Determine the [X, Y] coordinate at the center of the cell enclosing the given text.  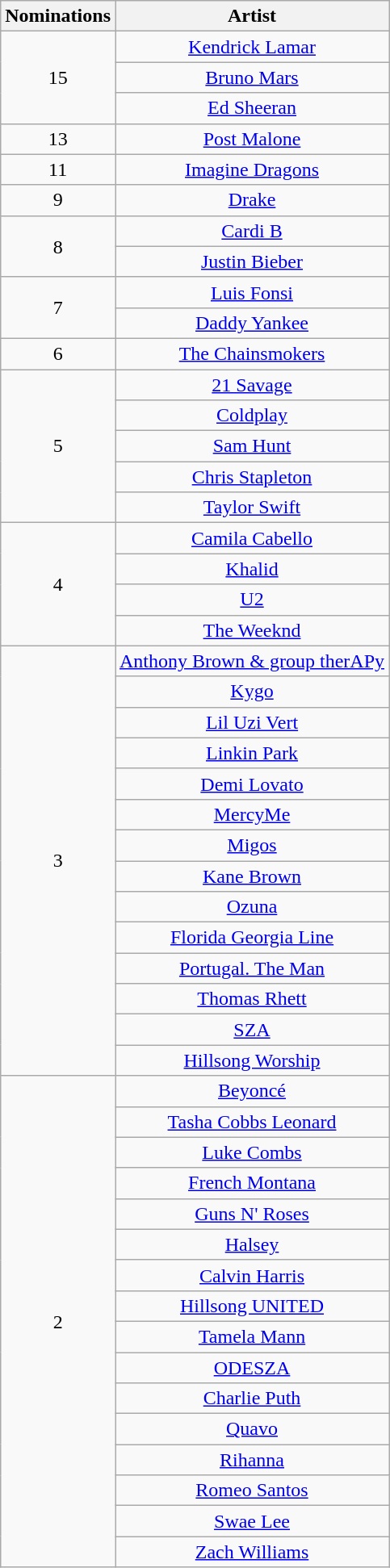
Sam Hunt [252, 446]
Charlie Puth [252, 1399]
Migos [252, 845]
Portugal. The Man [252, 968]
Kane Brown [252, 876]
Taylor Swift [252, 508]
2 [58, 1322]
Beyoncé [252, 1091]
Imagine Dragons [252, 169]
Khalid [252, 569]
Coldplay [252, 416]
Cardi B [252, 231]
Demi Lovato [252, 784]
Zach Williams [252, 1552]
Romeo Santos [252, 1491]
4 [58, 584]
The Weeknd [252, 630]
Kygo [252, 692]
7 [58, 307]
Kendrick Lamar [252, 47]
Nominations [58, 16]
Halsey [252, 1244]
MercyMe [252, 814]
13 [58, 139]
Hillsong UNITED [252, 1306]
U2 [252, 600]
Artist [252, 16]
Rihanna [252, 1460]
French Montana [252, 1183]
15 [58, 77]
Luis Fonsi [252, 292]
Linkin Park [252, 753]
6 [58, 353]
ODESZA [252, 1368]
8 [58, 246]
Drake [252, 200]
Camila Cabello [252, 538]
Hillsong Worship [252, 1060]
Calvin Harris [252, 1275]
Chris Stapleton [252, 477]
The Chainsmokers [252, 353]
SZA [252, 1030]
Bruno Mars [252, 77]
Tasha Cobbs Leonard [252, 1122]
Thomas Rhett [252, 999]
11 [58, 169]
Justin Bieber [252, 261]
Swae Lee [252, 1521]
Luke Combs [252, 1152]
Tamela Mann [252, 1336]
Lil Uzi Vert [252, 722]
Daddy Yankee [252, 323]
9 [58, 200]
Quavo [252, 1429]
Post Malone [252, 139]
3 [58, 860]
5 [58, 446]
Ozuna [252, 907]
Anthony Brown & group therAPy [252, 661]
Guns N' Roses [252, 1214]
Ed Sheeran [252, 108]
Florida Georgia Line [252, 938]
21 Savage [252, 385]
